Determine the [x, y] coordinate at the center of the cell enclosing the given text.  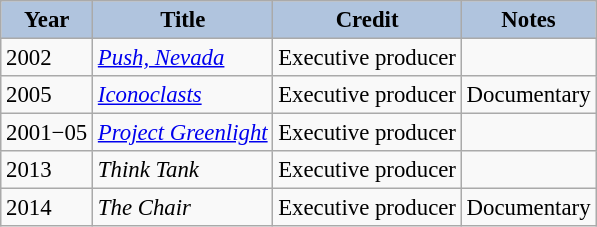
Year [47, 20]
2005 [47, 95]
2002 [47, 58]
2001−05 [47, 133]
Push, Nevada [183, 58]
2013 [47, 170]
Project Greenlight [183, 133]
Title [183, 20]
Credit [367, 20]
Think Tank [183, 170]
The Chair [183, 208]
Notes [528, 20]
Iconoclasts [183, 95]
2014 [47, 208]
